For the text-containing cell, return its midpoint in [x, y] coordinate format. 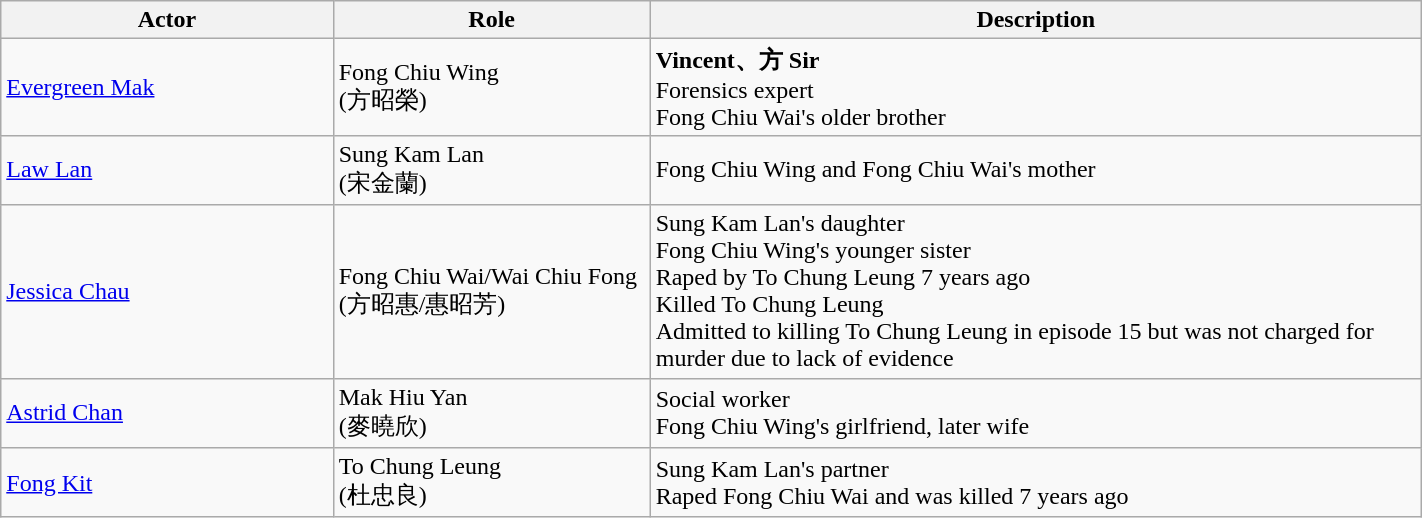
Jessica Chau [167, 292]
Fong Chiu Wing and Fong Chiu Wai's mother [1036, 170]
Fong Chiu Wing(方昭榮) [492, 88]
Description [1036, 20]
Evergreen Mak [167, 88]
To Chung Leung(杜忠良) [492, 483]
Law Lan [167, 170]
Sung Kam Lan's partnerRaped Fong Chiu Wai and was killed 7 years ago [1036, 483]
Fong Kit [167, 483]
Actor [167, 20]
Mak Hiu Yan(麥曉欣) [492, 413]
Social workerFong Chiu Wing's girlfriend, later wife [1036, 413]
Role [492, 20]
Astrid Chan [167, 413]
Sung Kam Lan(宋金蘭) [492, 170]
Fong Chiu Wai/Wai Chiu Fong(方昭惠/惠昭芳) [492, 292]
Vincent、方 SirForensics expertFong Chiu Wai's older brother [1036, 88]
